Scan for the cell matching the given text and deliver its (x, y) coordinate at center. 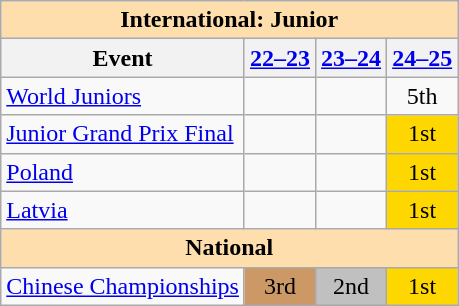
Junior Grand Prix Final (123, 134)
22–23 (280, 58)
24–25 (422, 58)
2nd (352, 286)
3rd (280, 286)
23–24 (352, 58)
5th (422, 96)
National (230, 248)
Event (123, 58)
Poland (123, 172)
Latvia (123, 210)
World Juniors (123, 96)
Chinese Championships (123, 286)
International: Junior (230, 20)
